Identify which cell holds the provided text, then report its (X, Y) central coordinate. 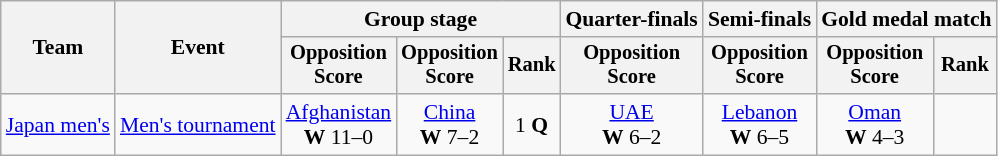
AfghanistanW 11–0 (339, 124)
Semi-finals (760, 19)
LebanonW 6–5 (760, 124)
ChinaW 7–2 (450, 124)
Japan men's (58, 124)
Gold medal match (906, 19)
Men's tournament (198, 124)
Team (58, 48)
UAEW 6–2 (631, 124)
Quarter-finals (631, 19)
Group stage (421, 19)
1 Q (532, 124)
OmanW 4–3 (874, 124)
Event (198, 48)
